Find where the given text appears and provide that cell's center as (X, Y) coordinate. 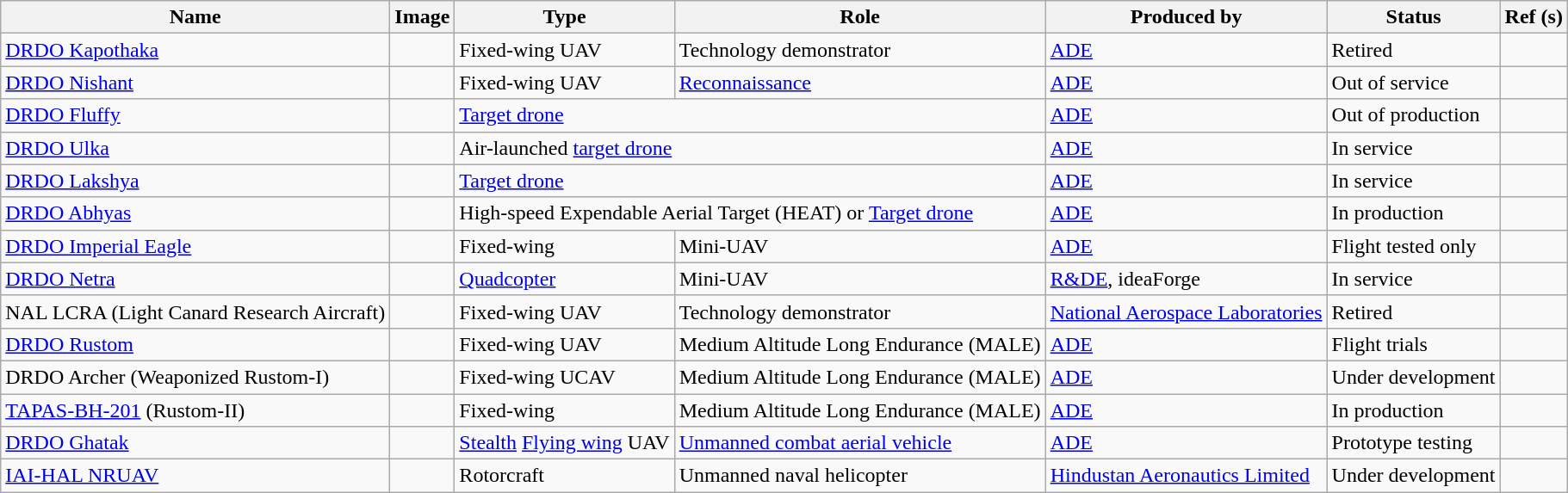
DRDO Rustom (195, 344)
DRDO Nishant (195, 83)
Reconnaissance (859, 83)
DRDO Lakshya (195, 181)
Produced by (1187, 17)
Flight trials (1414, 344)
Rotorcraft (565, 476)
DRDO Ghatak (195, 443)
Flight tested only (1414, 246)
TAPAS-BH-201 (Rustom-II) (195, 410)
Name (195, 17)
Type (565, 17)
High-speed Expendable Aerial Target (HEAT) or Target drone (750, 213)
DRDO Kapothaka (195, 50)
NAL LCRA (Light Canard Research Aircraft) (195, 311)
DRDO Abhyas (195, 213)
Unmanned naval helicopter (859, 476)
Out of service (1414, 83)
DRDO Fluffy (195, 115)
Air-launched target drone (750, 148)
Image (422, 17)
R&DE, ideaForge (1187, 279)
Stealth Flying wing UAV (565, 443)
Role (859, 17)
Hindustan Aeronautics Limited (1187, 476)
DRDO Imperial Eagle (195, 246)
National Aerospace Laboratories (1187, 311)
DRDO Ulka (195, 148)
Ref (s) (1534, 17)
Unmanned combat aerial vehicle (859, 443)
IAI-HAL NRUAV (195, 476)
Out of production (1414, 115)
DRDO Netra (195, 279)
DRDO Archer (Weaponized Rustom-I) (195, 377)
Quadcopter (565, 279)
Prototype testing (1414, 443)
Fixed-wing UCAV (565, 377)
Status (1414, 17)
